Scan for the cell matching the given text and deliver its (X, Y) coordinate at center. 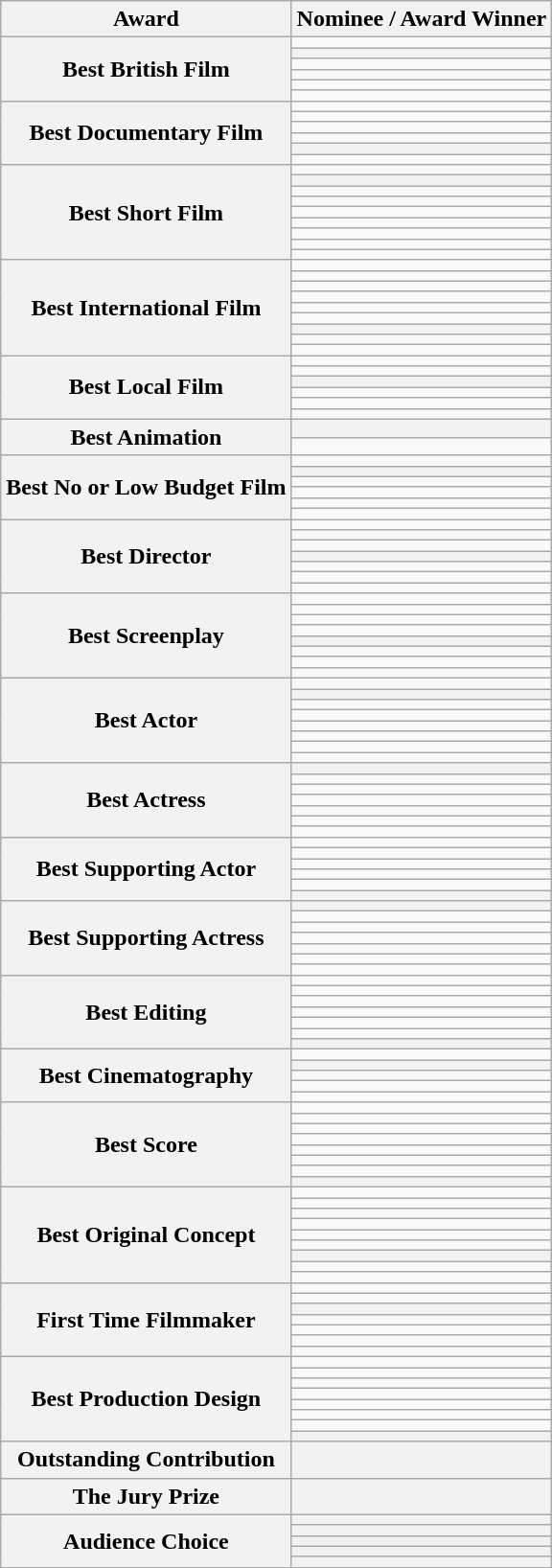
Outstanding Contribution (146, 1460)
Best Supporting Actress (146, 937)
Best Director (146, 556)
The Jury Prize (146, 1496)
Best Documentary Film (146, 132)
Best No or Low Budget Film (146, 487)
Audience Choice (146, 1541)
Best Original Concept (146, 1234)
Best Actress (146, 799)
Best Cinematography (146, 1075)
Best Actor (146, 720)
Best Editing (146, 1012)
Best Production Design (146, 1398)
Award (146, 19)
Best Animation (146, 437)
Best International Film (146, 308)
Nominee / Award Winner (422, 19)
Best Score (146, 1144)
Best Short Film (146, 213)
First Time Filmmaker (146, 1319)
Best British Film (146, 69)
Best Screenplay (146, 635)
Best Supporting Actor (146, 868)
Best Local Film (146, 387)
